Scan for the cell matching the given text and deliver its [x, y] coordinate at center. 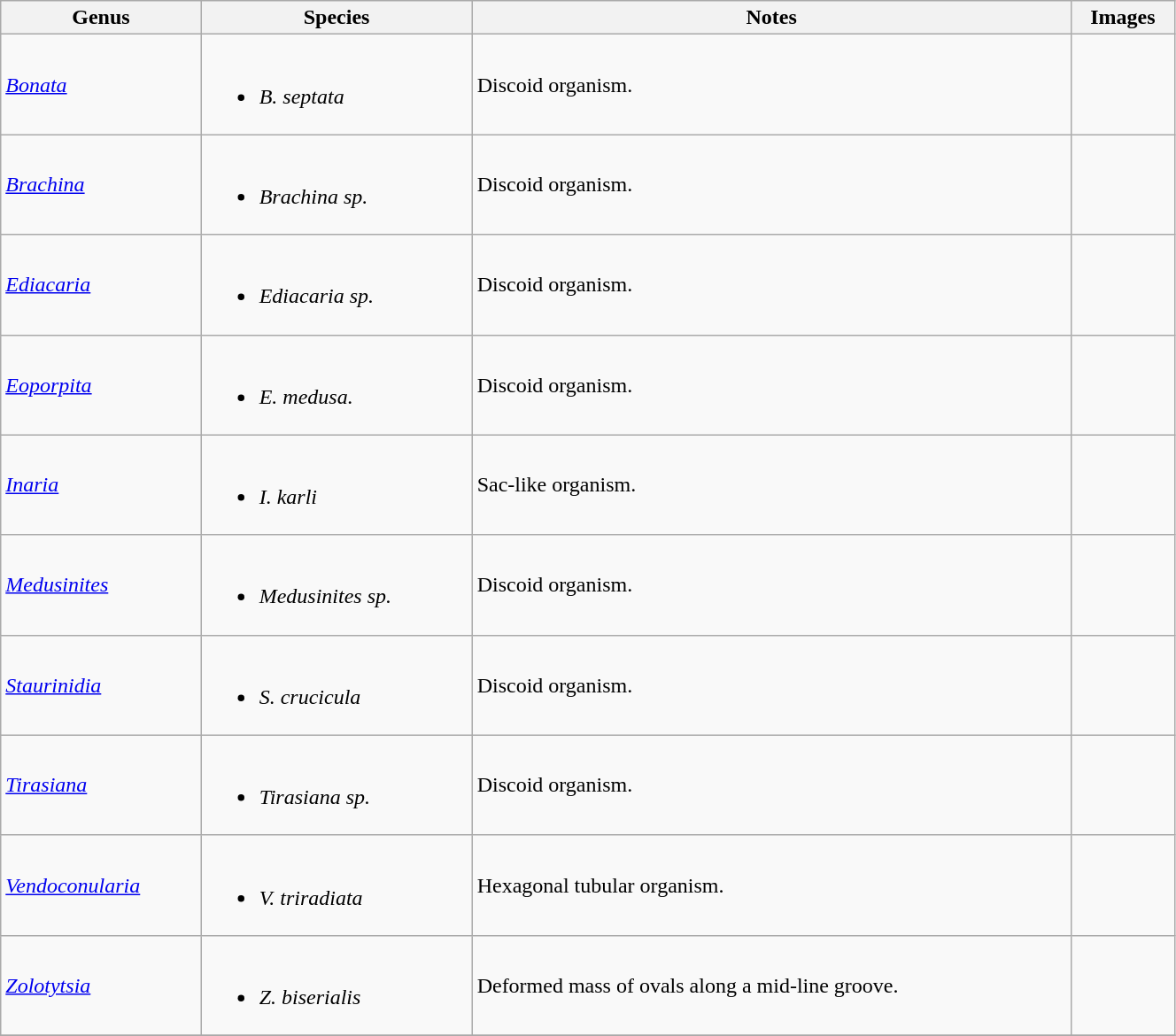
Genus [101, 18]
Medusinites sp. [337, 584]
Bonata [101, 85]
Vendoconularia [101, 885]
E. medusa. [337, 384]
Medusinites [101, 584]
Hexagonal tubular organism. [771, 885]
Species [337, 18]
S. crucicula [337, 685]
Ediacaria sp. [337, 285]
Eoporpita [101, 384]
Tirasiana [101, 785]
Brachina [101, 184]
I. karli [337, 485]
Sac-like organism. [771, 485]
Tirasiana sp. [337, 785]
B. septata [337, 85]
Zolotytsia [101, 985]
Deformed mass of ovals along a mid-line groove. [771, 985]
Inaria [101, 485]
Notes [771, 18]
V. triradiata [337, 885]
Staurinidia [101, 685]
Z. biserialis [337, 985]
Images [1123, 18]
Brachina sp. [337, 184]
Ediacaria [101, 285]
